Find where the given text appears and provide that cell's center as (x, y) coordinate. 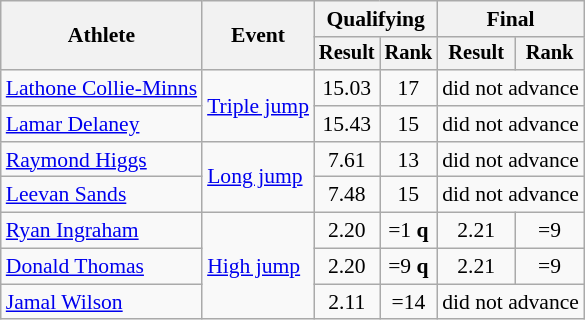
High jump (258, 266)
=1 q (409, 231)
=14 (409, 302)
Ryan Ingraham (102, 231)
Raymond Higgs (102, 160)
Event (258, 36)
15.03 (347, 88)
Lamar Delaney (102, 124)
7.61 (347, 160)
=9 q (409, 267)
Triple jump (258, 106)
7.48 (347, 195)
Jamal Wilson (102, 302)
13 (409, 160)
Athlete (102, 36)
Long jump (258, 178)
Qualifying (376, 19)
2.11 (347, 302)
Leevan Sands (102, 195)
Final (510, 19)
15.43 (347, 124)
Lathone Collie-Minns (102, 88)
17 (409, 88)
Donald Thomas (102, 267)
